From the cell containing the given text, extract its center point as [X, Y] coordinate. 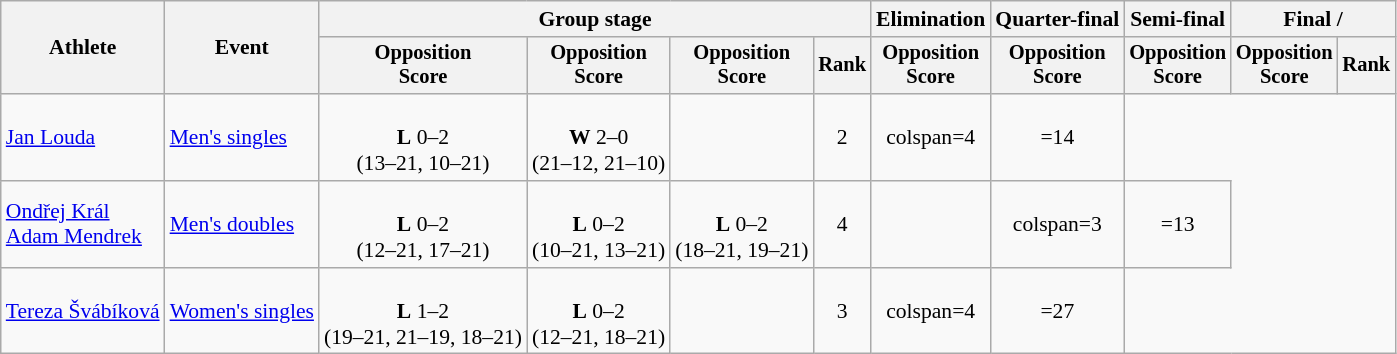
Semi-final [1178, 19]
=14 [1057, 138]
Men's doubles [242, 224]
colspan=3 [1057, 224]
colspan=4 [930, 138]
Jan Louda [83, 138]
L 0–2(10–21, 13–21) [598, 224]
Athlete [83, 48]
L 0–2(18–21, 19–21) [742, 224]
Ondřej KrálAdam Mendrek [83, 224]
Final / [1313, 19]
Group stage [595, 19]
Elimination [930, 19]
L 0–2(13–21, 10–21) [423, 138]
L 0–2(12–21, 17–21) [423, 224]
Men's singles [242, 138]
Event [242, 48]
Quarter-final [1057, 19]
W 2–0(21–12, 21–10) [598, 138]
4 [842, 224]
=13 [1178, 224]
2 [842, 138]
